Search for the cell housing the specified text and yield its (X, Y) center coordinate. 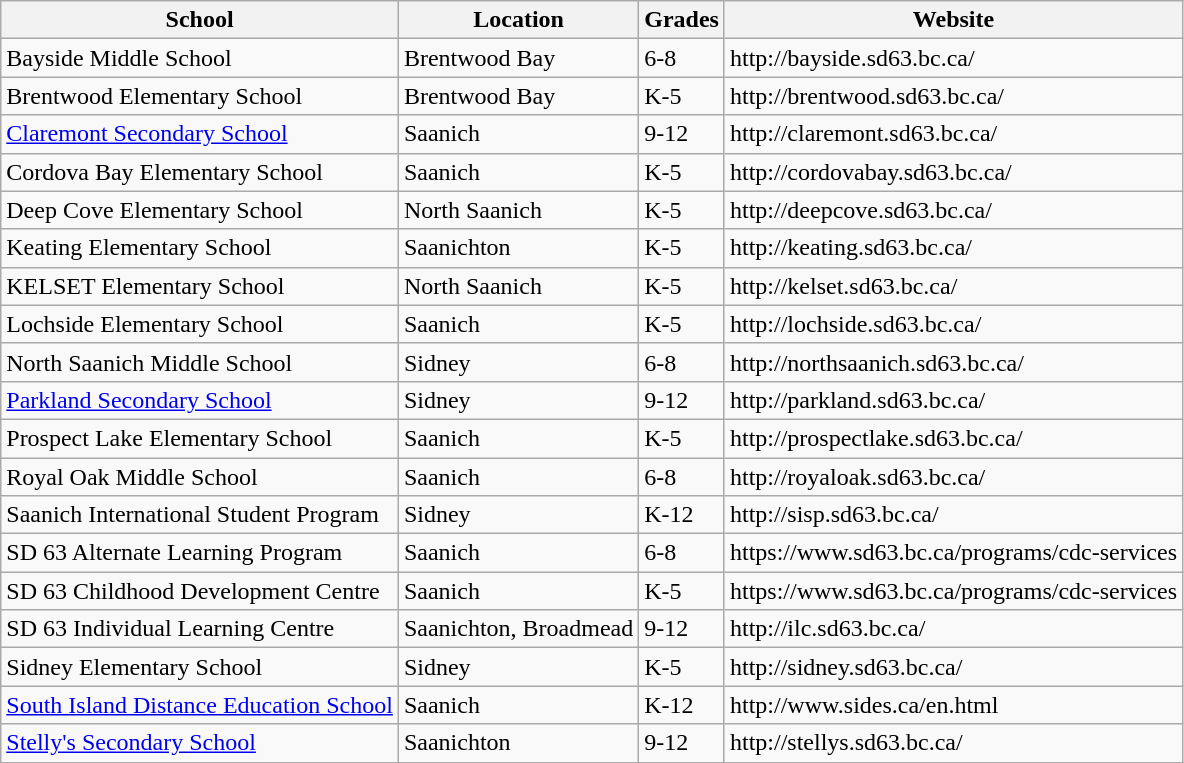
Parkland Secondary School (200, 400)
Prospect Lake Elementary School (200, 438)
http://keating.sd63.bc.ca/ (953, 248)
SD 63 Individual Learning Centre (200, 629)
Location (518, 20)
Claremont Secondary School (200, 134)
http://royaloak.sd63.bc.ca/ (953, 477)
http://kelset.sd63.bc.ca/ (953, 286)
Royal Oak Middle School (200, 477)
SD 63 Childhood Development Centre (200, 591)
Grades (682, 20)
http://brentwood.sd63.bc.ca/ (953, 96)
SD 63 Alternate Learning Program (200, 553)
Bayside Middle School (200, 58)
http://parkland.sd63.bc.ca/ (953, 400)
http://prospectlake.sd63.bc.ca/ (953, 438)
Cordova Bay Elementary School (200, 172)
Keating Elementary School (200, 248)
Stelly's Secondary School (200, 743)
http://deepcove.sd63.bc.ca/ (953, 210)
http://sisp.sd63.bc.ca/ (953, 515)
North Saanich Middle School (200, 362)
http://claremont.sd63.bc.ca/ (953, 134)
http://lochside.sd63.bc.ca/ (953, 324)
Saanichton, Broadmead (518, 629)
KELSET Elementary School (200, 286)
http://ilc.sd63.bc.ca/ (953, 629)
http://bayside.sd63.bc.ca/ (953, 58)
Brentwood Elementary School (200, 96)
Lochside Elementary School (200, 324)
Deep Cove Elementary School (200, 210)
http://sidney.sd63.bc.ca/ (953, 667)
South Island Distance Education School (200, 705)
http://northsaanich.sd63.bc.ca/ (953, 362)
Sidney Elementary School (200, 667)
Saanich International Student Program (200, 515)
Website (953, 20)
http://cordovabay.sd63.bc.ca/ (953, 172)
School (200, 20)
http://www.sides.ca/en.html (953, 705)
http://stellys.sd63.bc.ca/ (953, 743)
